Search for the cell housing the specified text and yield its (x, y) center coordinate. 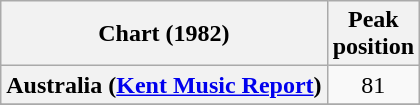
Australia (Kent Music Report) (164, 85)
Chart (1982) (164, 34)
81 (373, 85)
Peakposition (373, 34)
